Capture the cell that displays the provided text and extract its [X, Y] central coordinate. 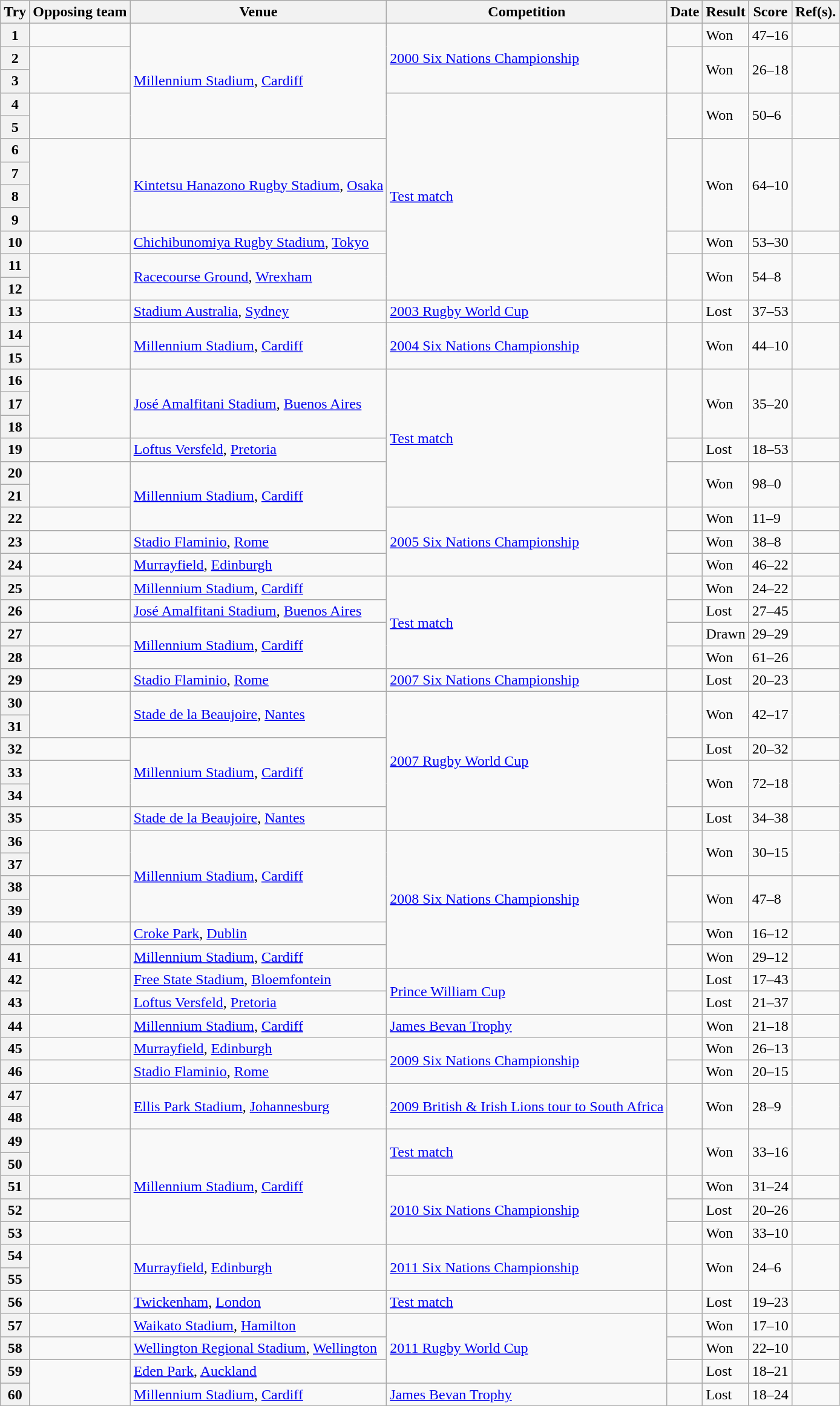
42–17 [770, 715]
13 [15, 312]
8 [15, 196]
34–38 [770, 818]
Score [770, 12]
5 [15, 127]
20–15 [770, 1072]
23 [15, 542]
35 [15, 818]
29–29 [770, 634]
33 [15, 772]
26–13 [770, 1049]
29 [15, 680]
45 [15, 1049]
10 [15, 242]
Eden Park, Auckland [258, 1371]
20–23 [770, 680]
28–9 [770, 1106]
22–10 [770, 1348]
2008 Six Nations Championship [527, 899]
19 [15, 450]
2010 Six Nations Championship [527, 1210]
72–18 [770, 784]
28 [15, 657]
98–0 [770, 484]
14 [15, 335]
16–12 [770, 933]
49 [15, 1141]
24–6 [770, 1267]
7 [15, 173]
2004 Six Nations Championship [527, 346]
9 [15, 219]
22 [15, 519]
47–8 [770, 899]
52 [15, 1210]
12 [15, 289]
27–45 [770, 611]
47 [15, 1095]
2011 Rugby World Cup [527, 1348]
2009 British & Irish Lions tour to South Africa [527, 1106]
Ellis Park Stadium, Johannesburg [258, 1106]
41 [15, 956]
3 [15, 81]
44–10 [770, 346]
19–23 [770, 1302]
30 [15, 703]
29–12 [770, 956]
57 [15, 1325]
38–8 [770, 542]
2007 Rugby World Cup [527, 761]
18–53 [770, 450]
Stadium Australia, Sydney [258, 312]
25 [15, 588]
2009 Six Nations Championship [527, 1060]
18 [15, 427]
24–22 [770, 588]
37 [15, 864]
26–18 [770, 70]
20 [15, 473]
17 [15, 404]
24 [15, 565]
31 [15, 726]
33–16 [770, 1152]
32 [15, 749]
51 [15, 1187]
Twickenham, London [258, 1302]
Opposing team [80, 12]
Prince William Cup [527, 991]
31–24 [770, 1187]
35–20 [770, 404]
11–9 [770, 519]
15 [15, 358]
Racecourse Ground, Wrexham [258, 277]
16 [15, 381]
2007 Six Nations Championship [527, 680]
43 [15, 1002]
Waikato Stadium, Hamilton [258, 1325]
54 [15, 1256]
18–21 [770, 1371]
27 [15, 634]
30–15 [770, 853]
44 [15, 1026]
Free State Stadium, Bloemfontein [258, 979]
Wellington Regional Stadium, Wellington [258, 1348]
2 [15, 58]
2005 Six Nations Championship [527, 542]
Date [685, 12]
56 [15, 1302]
Chichibunomiya Rugby Stadium, Tokyo [258, 242]
21 [15, 496]
17–43 [770, 979]
58 [15, 1348]
61–26 [770, 657]
37–53 [770, 312]
4 [15, 104]
18–24 [770, 1394]
42 [15, 979]
40 [15, 933]
50 [15, 1164]
64–10 [770, 185]
26 [15, 611]
36 [15, 841]
33–10 [770, 1233]
39 [15, 910]
50–6 [770, 116]
Result [726, 12]
34 [15, 795]
1 [15, 35]
Croke Park, Dublin [258, 933]
17–10 [770, 1325]
Kintetsu Hanazono Rugby Stadium, Osaka [258, 185]
2003 Rugby World Cup [527, 312]
Ref(s). [815, 12]
46–22 [770, 565]
55 [15, 1279]
20–32 [770, 749]
2011 Six Nations Championship [527, 1267]
38 [15, 887]
48 [15, 1118]
6 [15, 150]
47–16 [770, 35]
Try [15, 12]
2000 Six Nations Championship [527, 58]
Competition [527, 12]
20–26 [770, 1210]
59 [15, 1371]
54–8 [770, 277]
Drawn [726, 634]
Venue [258, 12]
21–37 [770, 1002]
21–18 [770, 1026]
11 [15, 265]
60 [15, 1394]
53 [15, 1233]
53–30 [770, 242]
46 [15, 1072]
